Identify which cell holds the provided text, then report its (x, y) central coordinate. 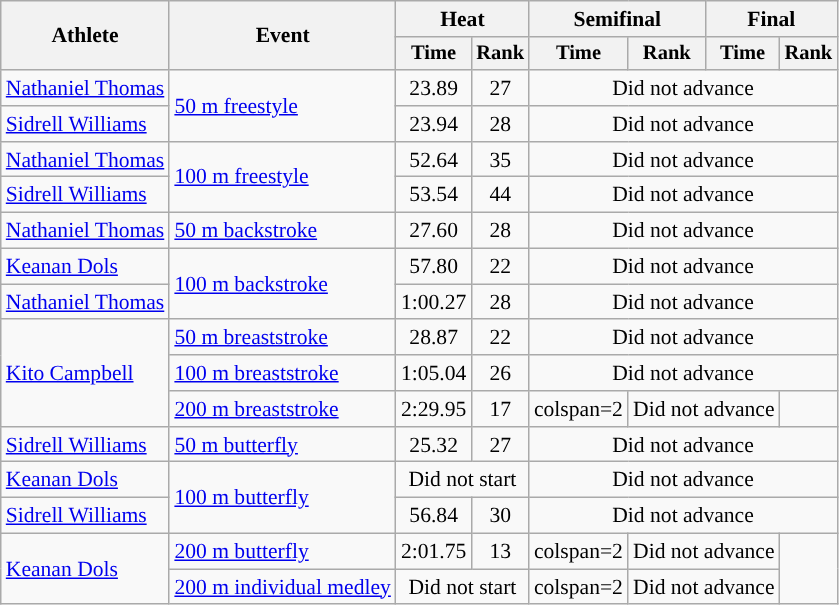
26 (500, 373)
Semifinal (618, 19)
30 (500, 516)
100 m butterfly (282, 498)
35 (500, 160)
56.84 (434, 516)
100 m backstroke (282, 284)
100 m freestyle (282, 178)
200 m breaststroke (282, 409)
13 (500, 552)
Final (772, 19)
1:05.04 (434, 373)
Athlete (86, 36)
57.80 (434, 267)
50 m freestyle (282, 106)
17 (500, 409)
1:00.27 (434, 302)
44 (500, 195)
25.32 (434, 445)
Kito Campbell (86, 374)
52.64 (434, 160)
50 m breaststroke (282, 338)
28.87 (434, 338)
50 m backstroke (282, 231)
53.54 (434, 195)
50 m butterfly (282, 445)
2:29.95 (434, 409)
200 m butterfly (282, 552)
23.94 (434, 124)
100 m breaststroke (282, 373)
Heat (462, 19)
Event (282, 36)
23.89 (434, 88)
200 m individual medley (282, 587)
2:01.75 (434, 552)
27.60 (434, 231)
